Locate the cell with the specified text and output its (X, Y) center coordinate. 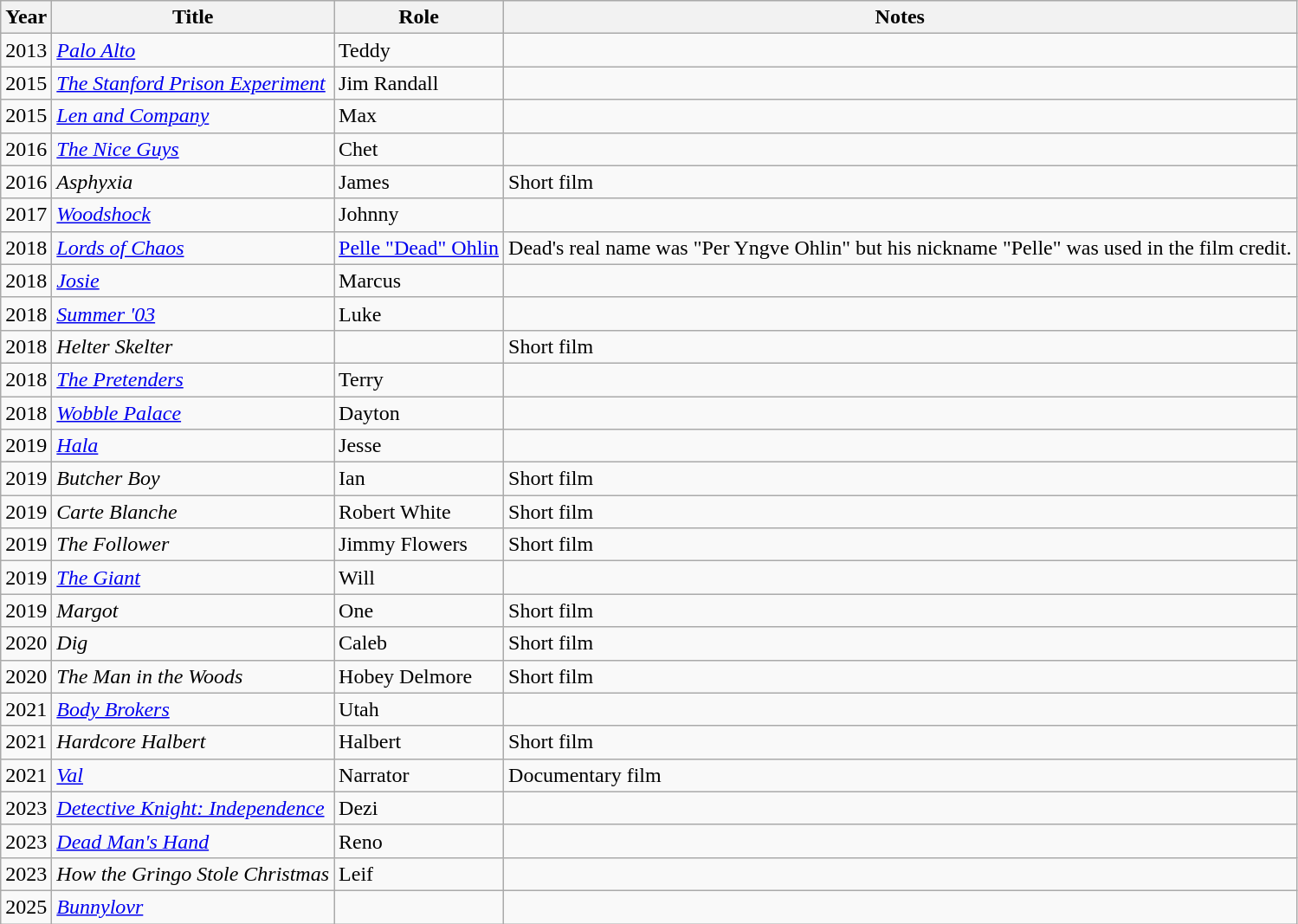
Notes (901, 17)
Lords of Chaos (193, 248)
Leif (419, 874)
Len and Company (193, 116)
Dead Man's Hand (193, 841)
Woodshock (193, 215)
Robert White (419, 512)
Josie (193, 281)
Year (26, 17)
How the Gringo Stole Christmas (193, 874)
James (419, 182)
Hala (193, 446)
Carte Blanche (193, 512)
One (419, 611)
Teddy (419, 50)
Caleb (419, 643)
Wobble Palace (193, 413)
Reno (419, 841)
The Nice Guys (193, 149)
Documentary film (901, 775)
Dig (193, 643)
Helter Skelter (193, 346)
2017 (26, 215)
Will (419, 578)
Role (419, 17)
Dezi (419, 808)
Jesse (419, 446)
Dayton (419, 413)
2025 (26, 907)
Val (193, 775)
Marcus (419, 281)
The Pretenders (193, 379)
Luke (419, 313)
Jim Randall (419, 83)
Bunnylovr (193, 907)
Johnny (419, 215)
Title (193, 17)
Utah (419, 709)
Hardcore Halbert (193, 742)
The Giant (193, 578)
Hobey Delmore (419, 676)
The Follower (193, 545)
Pelle "Dead" Ohlin (419, 248)
Asphyxia (193, 182)
The Man in the Woods (193, 676)
Jimmy Flowers (419, 545)
Narrator (419, 775)
Dead's real name was "Per Yngve Ohlin" but his nickname "Pelle" was used in the film credit. (901, 248)
Butcher Boy (193, 479)
Ian (419, 479)
Max (419, 116)
Terry (419, 379)
Summer '03 (193, 313)
Palo Alto (193, 50)
Halbert (419, 742)
Detective Knight: Independence (193, 808)
Chet (419, 149)
Margot (193, 611)
The Stanford Prison Experiment (193, 83)
2013 (26, 50)
Body Brokers (193, 709)
